Extract the [X, Y] coordinate from the center of the cell holding the provided text.  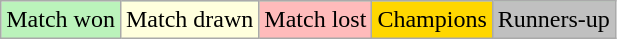
Match won [61, 20]
Match lost [316, 20]
Match drawn [189, 20]
Champions [432, 20]
Runners-up [554, 20]
